Determine the (X, Y) coordinate at the center of the cell enclosing the given text.  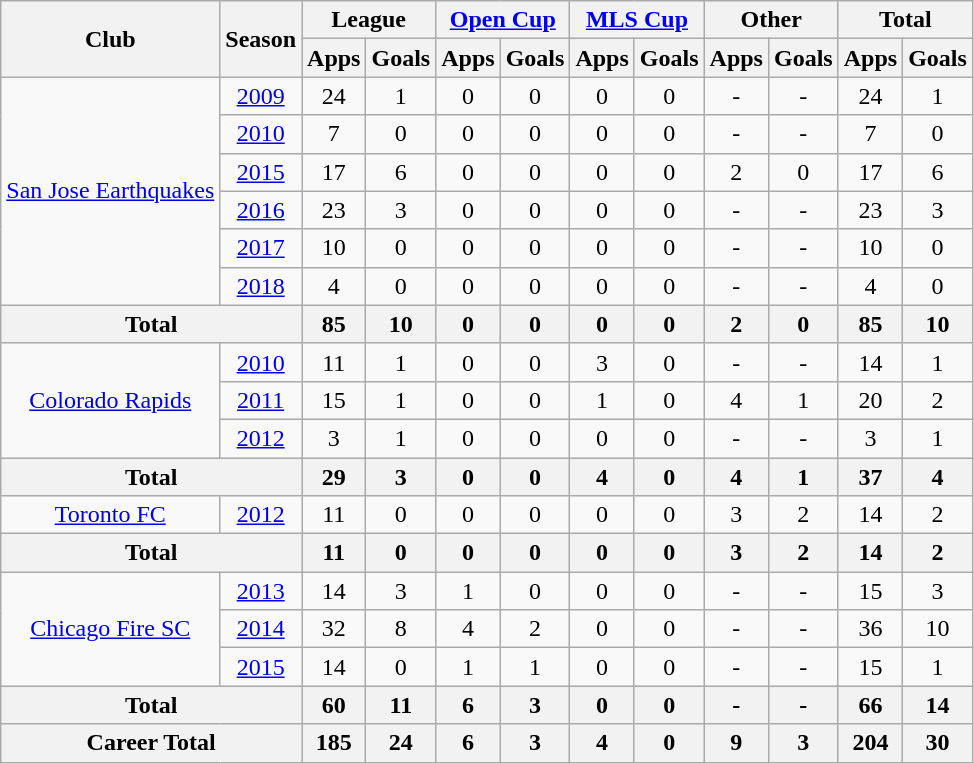
League (369, 20)
204 (870, 743)
32 (334, 629)
30 (938, 743)
2016 (261, 210)
9 (736, 743)
66 (870, 705)
2011 (261, 400)
San Jose Earthquakes (110, 191)
60 (334, 705)
36 (870, 629)
Chicago Fire SC (110, 629)
MLS Cup (637, 20)
Other (771, 20)
Open Cup (503, 20)
185 (334, 743)
Colorado Rapids (110, 400)
2018 (261, 286)
Club (110, 39)
Toronto FC (110, 515)
2013 (261, 591)
2009 (261, 96)
20 (870, 400)
2017 (261, 248)
Career Total (152, 743)
2014 (261, 629)
Season (261, 39)
37 (870, 477)
8 (401, 629)
29 (334, 477)
